Scan for the cell matching the given text and deliver its (X, Y) coordinate at center. 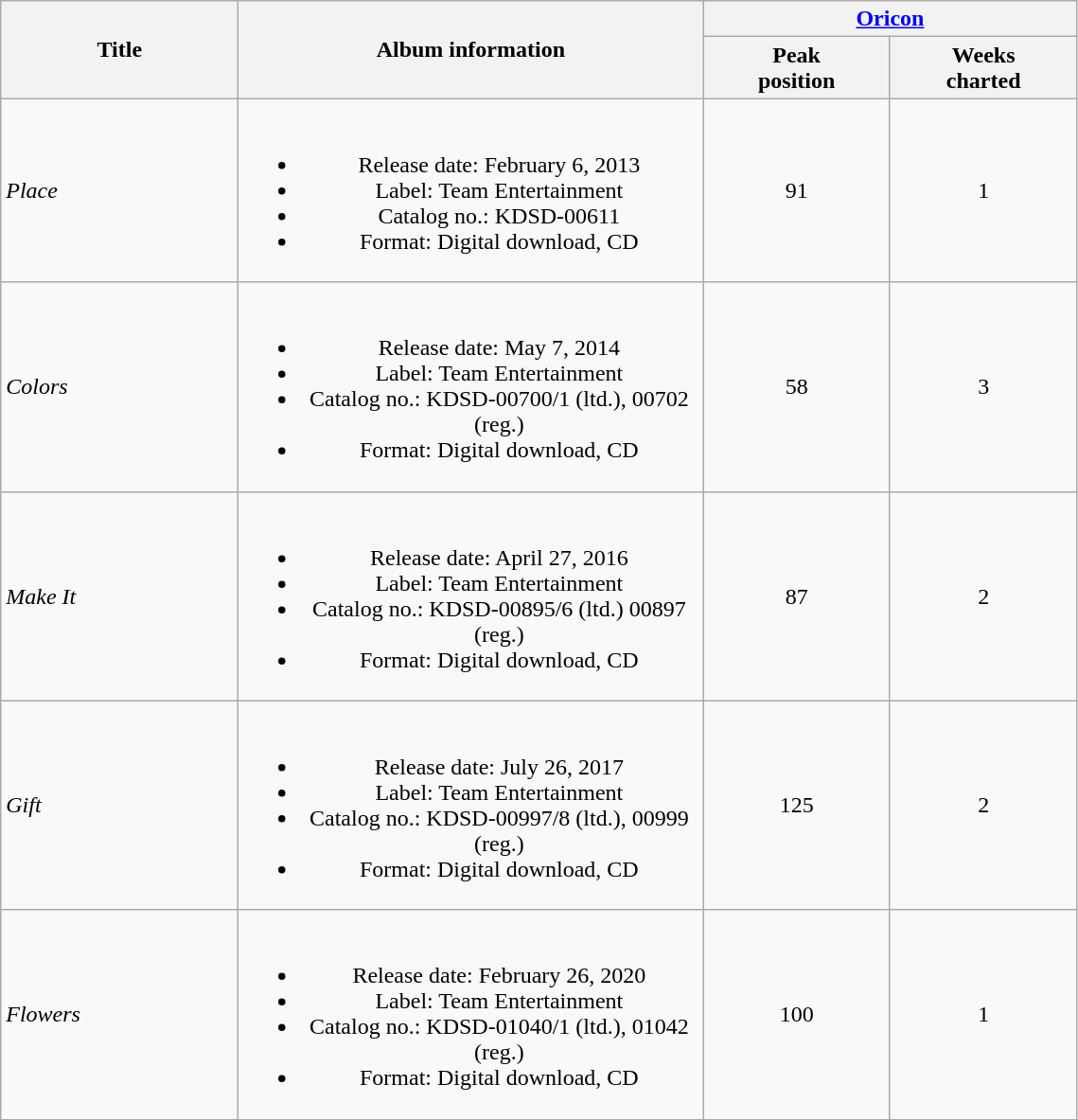
Make It (119, 596)
3 (983, 386)
100 (797, 1015)
Release date: July 26, 2017Label: Team EntertainmentCatalog no.: KDSD-00997/8 (ltd.), 00999 (reg.)Format: Digital download, CD (471, 805)
Peakposition (797, 68)
Oricon (890, 19)
Release date: May 7, 2014Label: Team EntertainmentCatalog no.: KDSD-00700/1 (ltd.), 00702 (reg.)Format: Digital download, CD (471, 386)
Album information (471, 49)
91 (797, 190)
Gift (119, 805)
125 (797, 805)
Colors (119, 386)
Release date: April 27, 2016Label: Team EntertainmentCatalog no.: KDSD-00895/6 (ltd.) 00897 (reg.)Format: Digital download, CD (471, 596)
Release date: February 26, 2020Label: Team EntertainmentCatalog no.: KDSD-01040/1 (ltd.), 01042 (reg.)Format: Digital download, CD (471, 1015)
Place (119, 190)
87 (797, 596)
Weeks charted (983, 68)
Release date: February 6, 2013Label: Team EntertainmentCatalog no.: KDSD-00611Format: Digital download, CD (471, 190)
Title (119, 49)
58 (797, 386)
Flowers (119, 1015)
